Determine the (X, Y) coordinate at the center of the cell enclosing the given text.  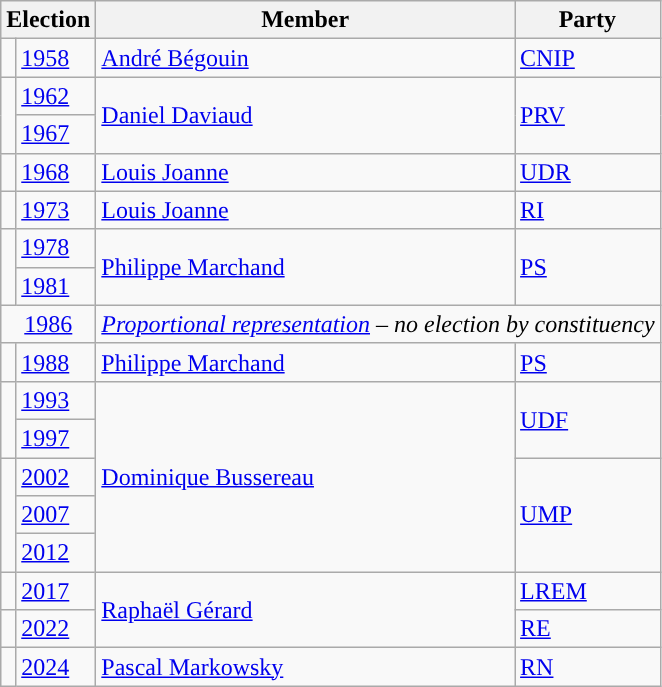
Election (48, 20)
Daniel Daviaud (306, 115)
PRV (588, 115)
1981 (56, 286)
2002 (56, 477)
2007 (56, 515)
Proportional representation – no election by constituency (378, 324)
Raphaël Gérard (306, 610)
1978 (56, 248)
2024 (56, 667)
LREM (588, 591)
1962 (56, 96)
1993 (56, 400)
UDR (588, 172)
1958 (56, 58)
CNIP (588, 58)
1967 (56, 134)
RN (588, 667)
Member (306, 20)
Party (588, 20)
2022 (56, 629)
2012 (56, 553)
RE (588, 629)
UDF (588, 419)
1997 (56, 438)
UMP (588, 515)
1986 (48, 324)
1988 (56, 362)
André Bégouin (306, 58)
1973 (56, 210)
1968 (56, 172)
Pascal Markowsky (306, 667)
RI (588, 210)
2017 (56, 591)
Dominique Bussereau (306, 476)
